Determine the (x, y) coordinate at the center of the cell enclosing the given text.  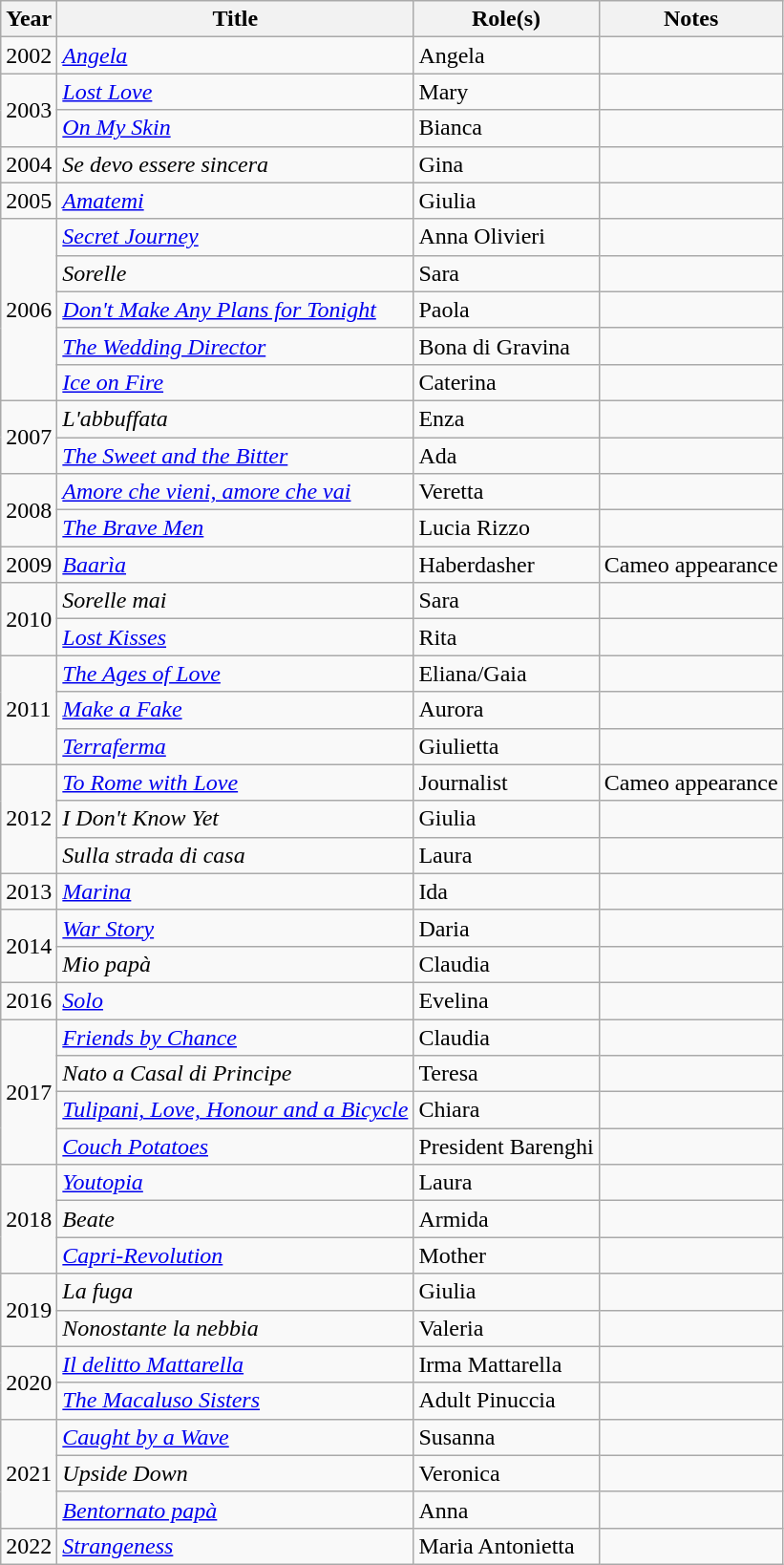
Solo (235, 1000)
Mary (506, 92)
Year (29, 19)
2014 (29, 946)
Ida (506, 891)
Bianca (506, 128)
Mio papà (235, 964)
War Story (235, 928)
Lost Kisses (235, 637)
On My Skin (235, 128)
Gina (506, 164)
Teresa (506, 1074)
Ice on Fire (235, 382)
Tulipani, Love, Honour and a Bicycle (235, 1110)
2022 (29, 1546)
Title (235, 19)
Sorelle (235, 273)
2007 (29, 437)
Aurora (506, 710)
The Ages of Love (235, 674)
The Macaluso Sisters (235, 1401)
Amatemi (235, 201)
Armida (506, 1219)
2006 (29, 310)
Sulla strada di casa (235, 855)
Rita (506, 637)
2011 (29, 710)
Amore che vieni, amore che vai (235, 492)
Veretta (506, 492)
L'abbuffata (235, 418)
2013 (29, 891)
2003 (29, 110)
Ada (506, 456)
Adult Pinuccia (506, 1401)
2019 (29, 1310)
Lucia Rizzo (506, 528)
Daria (506, 928)
Susanna (506, 1437)
Chiara (506, 1110)
Bentornato papà (235, 1510)
I Don't Know Yet (235, 819)
Se devo essere sincera (235, 164)
Bona di Gravina (506, 346)
2020 (29, 1383)
2010 (29, 619)
Anna (506, 1510)
Evelina (506, 1000)
2018 (29, 1219)
Beate (235, 1219)
2016 (29, 1000)
Strangeness (235, 1546)
Enza (506, 418)
2017 (29, 1091)
Friends by Chance (235, 1037)
Journalist (506, 782)
Mother (506, 1255)
Capri-Revolution (235, 1255)
Anna Olivieri (506, 237)
President Barenghi (506, 1147)
2021 (29, 1473)
2008 (29, 510)
Giulietta (506, 746)
2009 (29, 565)
Irma Mattarella (506, 1364)
Don't Make Any Plans for Tonight (235, 310)
Marina (235, 891)
Nonostante la nebbia (235, 1328)
Nato a Casal di Principe (235, 1074)
2005 (29, 201)
Caught by a Wave (235, 1437)
La fuga (235, 1292)
The Brave Men (235, 528)
2004 (29, 164)
Il delitto Mattarella (235, 1364)
Role(s) (506, 19)
Youtopia (235, 1183)
Veronica (506, 1473)
Caterina (506, 382)
The Sweet and the Bitter (235, 456)
Maria Antonietta (506, 1546)
2002 (29, 55)
Haberdasher (506, 565)
Couch Potatoes (235, 1147)
Baarìa (235, 565)
Make a Fake (235, 710)
Notes (691, 19)
Paola (506, 310)
2012 (29, 819)
Sorelle mai (235, 601)
Lost Love (235, 92)
Terraferma (235, 746)
Upside Down (235, 1473)
To Rome with Love (235, 782)
Valeria (506, 1328)
Secret Journey (235, 237)
The Wedding Director (235, 346)
Eliana/Gaia (506, 674)
